Determine the [X, Y] coordinate at the center of the cell enclosing the given text.  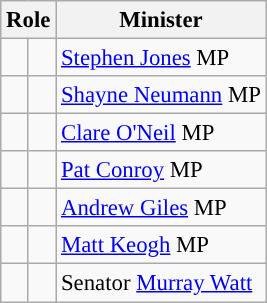
Stephen Jones MP [162, 58]
Andrew Giles MP [162, 208]
Senator Murray Watt [162, 283]
Role [28, 20]
Shayne Neumann MP [162, 95]
Clare O'Neil MP [162, 133]
Matt Keogh MP [162, 245]
Minister [162, 20]
Pat Conroy MP [162, 170]
